Output the [X, Y] coordinate of the center of the cell containing the given text.  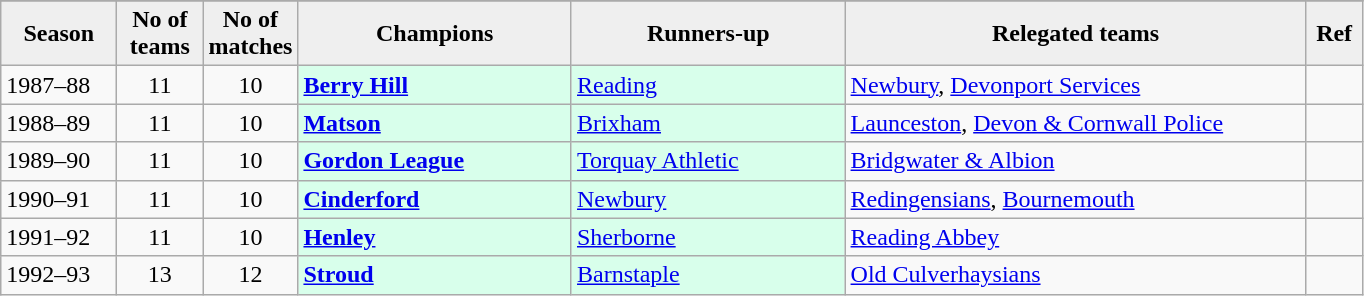
1990–91 [59, 199]
Gordon League [435, 161]
Ref [1334, 34]
Barnstaple [708, 275]
Champions [435, 34]
Old Culverhaysians [1076, 275]
13 [160, 275]
Newbury, Devonport Services [1076, 85]
Relegated teams [1076, 34]
Stroud [435, 275]
Henley [435, 237]
Reading Abbey [1076, 237]
Matson [435, 123]
Launceston, Devon & Cornwall Police [1076, 123]
Berry Hill [435, 85]
Brixham [708, 123]
1992–93 [59, 275]
Redingensians, Bournemouth [1076, 199]
Bridgwater & Albion [1076, 161]
No of teams [160, 34]
1989–90 [59, 161]
12 [250, 275]
Reading [708, 85]
1988–89 [59, 123]
No of matches [250, 34]
Torquay Athletic [708, 161]
1987–88 [59, 85]
Sherborne [708, 237]
Season [59, 34]
Newbury [708, 199]
Cinderford [435, 199]
1991–92 [59, 237]
Runners-up [708, 34]
